Find where the given text appears and provide that cell's center as (X, Y) coordinate. 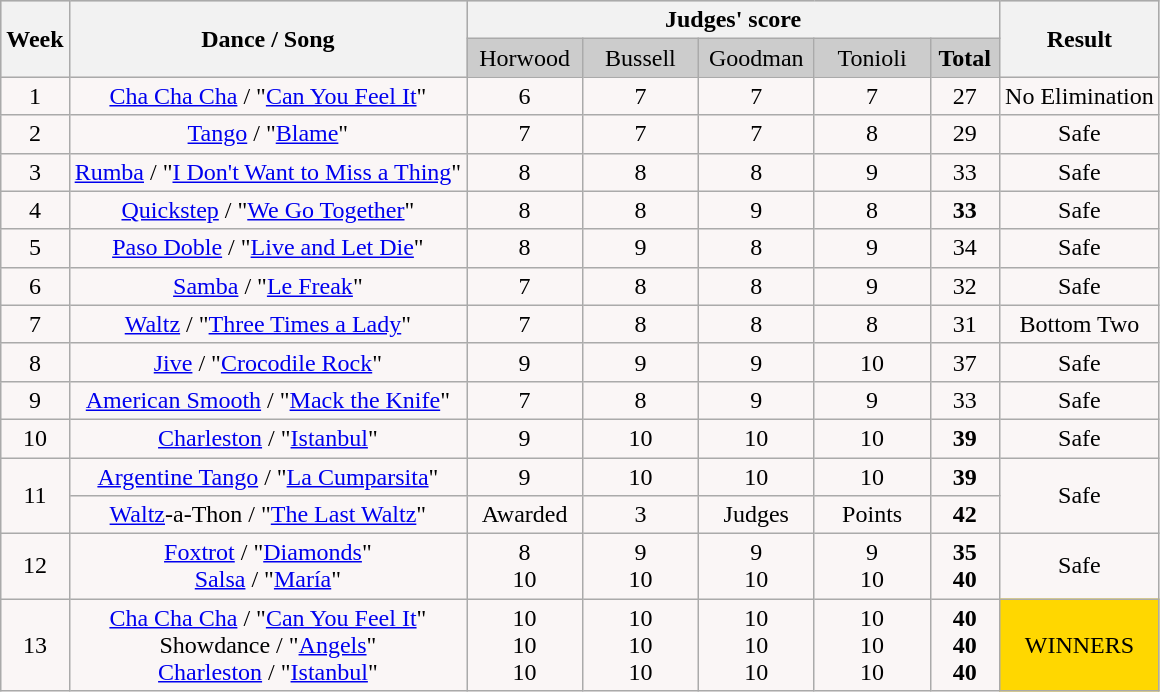
29 (964, 134)
34 (964, 248)
11 (35, 496)
1 (35, 96)
Tango / "Blame" (268, 134)
Cha Cha Cha / "Can You Feel It"Showdance / "Angels"Charleston / "Istanbul" (268, 645)
2 (35, 134)
Horwood (525, 58)
Result (1080, 39)
Foxtrot / "Diamonds"Salsa / "María" (268, 566)
Tonioli (872, 58)
27 (964, 96)
810 (525, 566)
Week (35, 39)
American Smooth / "Mack the Knife" (268, 400)
Waltz-a-Thon / "The Last Waltz" (268, 515)
4 (35, 210)
Samba / "Le Freak" (268, 286)
404040 (964, 645)
Goodman (756, 58)
Total (964, 58)
Waltz / "Three Times a Lady" (268, 324)
Judges' score (734, 20)
Bottom Two (1080, 324)
Charleston / "Istanbul" (268, 438)
Cha Cha Cha / "Can You Feel It" (268, 96)
3540 (964, 566)
5 (35, 248)
WINNERS (1080, 645)
32 (964, 286)
Judges (756, 515)
Rumba / "I Don't Want to Miss a Thing" (268, 172)
Bussell (640, 58)
No Elimination (1080, 96)
Jive / "Crocodile Rock" (268, 362)
12 (35, 566)
Dance / Song (268, 39)
13 (35, 645)
Awarded (525, 515)
31 (964, 324)
42 (964, 515)
Points (872, 515)
Quickstep / "We Go Together" (268, 210)
Paso Doble / "Live and Let Die" (268, 248)
37 (964, 362)
Argentine Tango / "La Cumparsita" (268, 477)
